Determine the [X, Y] coordinate at the center of the cell enclosing the given text.  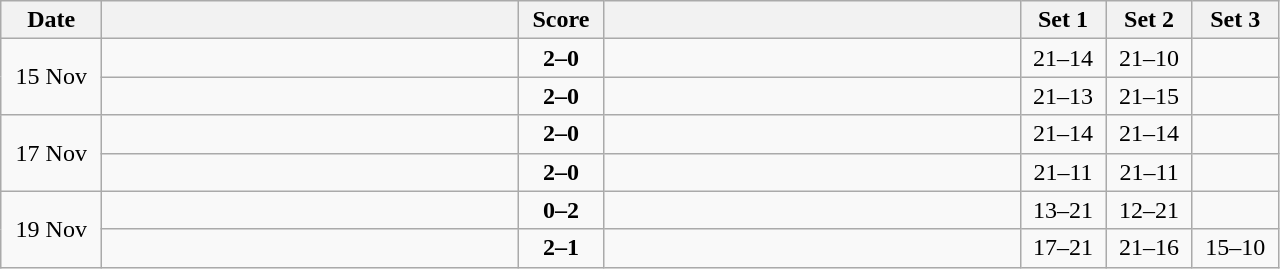
Set 1 [1063, 20]
Set 2 [1149, 20]
15–10 [1235, 248]
15 Nov [52, 77]
Date [52, 20]
13–21 [1063, 210]
17–21 [1063, 248]
0–2 [561, 210]
21–16 [1149, 248]
19 Nov [52, 229]
21–10 [1149, 58]
Score [561, 20]
21–13 [1063, 96]
Set 3 [1235, 20]
2–1 [561, 248]
21–15 [1149, 96]
12–21 [1149, 210]
17 Nov [52, 153]
